Scan for the cell matching the given text and deliver its [x, y] coordinate at center. 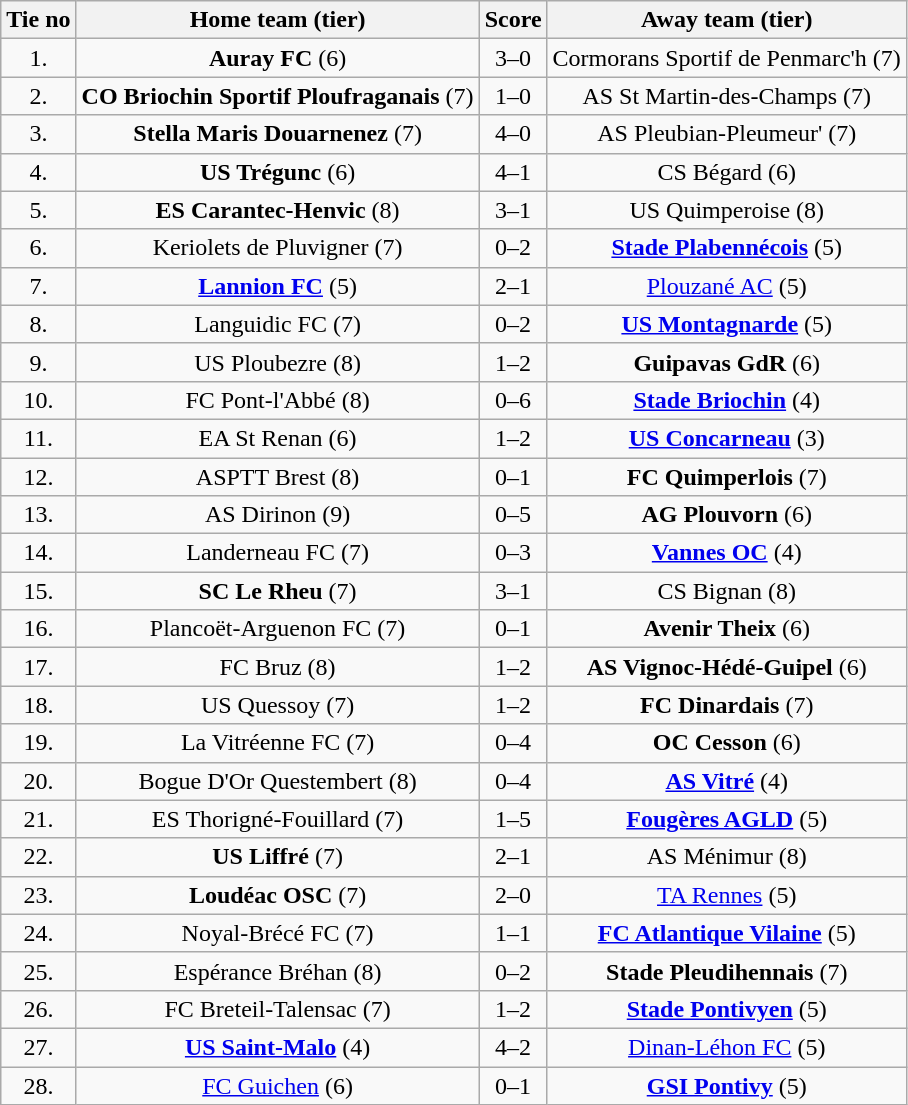
EA St Renan (6) [278, 438]
25. [38, 971]
CS Bégard (6) [726, 172]
Languidic FC (7) [278, 324]
5. [38, 210]
14. [38, 553]
Home team (tier) [278, 20]
US Quessoy (7) [278, 705]
Loudéac OSC (7) [278, 895]
AS Pleubian-Pleumeur' (7) [726, 134]
22. [38, 857]
Stade Pontivyen (5) [726, 1009]
2–0 [513, 895]
FC Dinardais (7) [726, 705]
FC Breteil-Talensac (7) [278, 1009]
Cormorans Sportif de Penmarc'h (7) [726, 58]
26. [38, 1009]
8. [38, 324]
Away team (tier) [726, 20]
ES Thorigné-Fouillard (7) [278, 819]
US Saint-Malo (4) [278, 1047]
FC Atlantique Vilaine (5) [726, 933]
Plancoët-Arguenon FC (7) [278, 629]
Stade Briochin (4) [726, 400]
CO Briochin Sportif Ploufraganais (7) [278, 96]
ASPTT Brest (8) [278, 477]
US Trégunc (6) [278, 172]
FC Guichen (6) [278, 1085]
FC Pont-l'Abbé (8) [278, 400]
OC Cesson (6) [726, 743]
3. [38, 134]
Fougères AGLD (5) [726, 819]
4. [38, 172]
AS Vignoc-Hédé-Guipel (6) [726, 667]
3–0 [513, 58]
27. [38, 1047]
0–5 [513, 515]
Dinan-Léhon FC (5) [726, 1047]
21. [38, 819]
AG Plouvorn (6) [726, 515]
US Liffré (7) [278, 857]
FC Bruz (8) [278, 667]
Bogue D'Or Questembert (8) [278, 781]
FC Quimperlois (7) [726, 477]
AS St Martin-des-Champs (7) [726, 96]
20. [38, 781]
24. [38, 933]
Espérance Bréhan (8) [278, 971]
GSI Pontivy (5) [726, 1085]
7. [38, 286]
Vannes OC (4) [726, 553]
Auray FC (6) [278, 58]
1–0 [513, 96]
4–0 [513, 134]
CS Bignan (8) [726, 591]
AS Dirinon (9) [278, 515]
4–1 [513, 172]
10. [38, 400]
SC Le Rheu (7) [278, 591]
0–3 [513, 553]
6. [38, 248]
17. [38, 667]
US Ploubezre (8) [278, 362]
Stade Plabennécois (5) [726, 248]
19. [38, 743]
4–2 [513, 1047]
13. [38, 515]
28. [38, 1085]
Tie no [38, 20]
Noyal-Brécé FC (7) [278, 933]
9. [38, 362]
AS Vitré (4) [726, 781]
La Vitréenne FC (7) [278, 743]
Plouzané AC (5) [726, 286]
18. [38, 705]
AS Ménimur (8) [726, 857]
Guipavas GdR (6) [726, 362]
2. [38, 96]
1–1 [513, 933]
11. [38, 438]
US Concarneau (3) [726, 438]
Stella Maris Douarnenez (7) [278, 134]
23. [38, 895]
1–5 [513, 819]
US Quimperoise (8) [726, 210]
Keriolets de Pluvigner (7) [278, 248]
1. [38, 58]
ES Carantec-Henvic (8) [278, 210]
12. [38, 477]
Avenir Theix (6) [726, 629]
US Montagnarde (5) [726, 324]
Landerneau FC (7) [278, 553]
15. [38, 591]
0–6 [513, 400]
Score [513, 20]
16. [38, 629]
Stade Pleudihennais (7) [726, 971]
Lannion FC (5) [278, 286]
TA Rennes (5) [726, 895]
